From the cell containing the given text, extract its center point as (X, Y) coordinate. 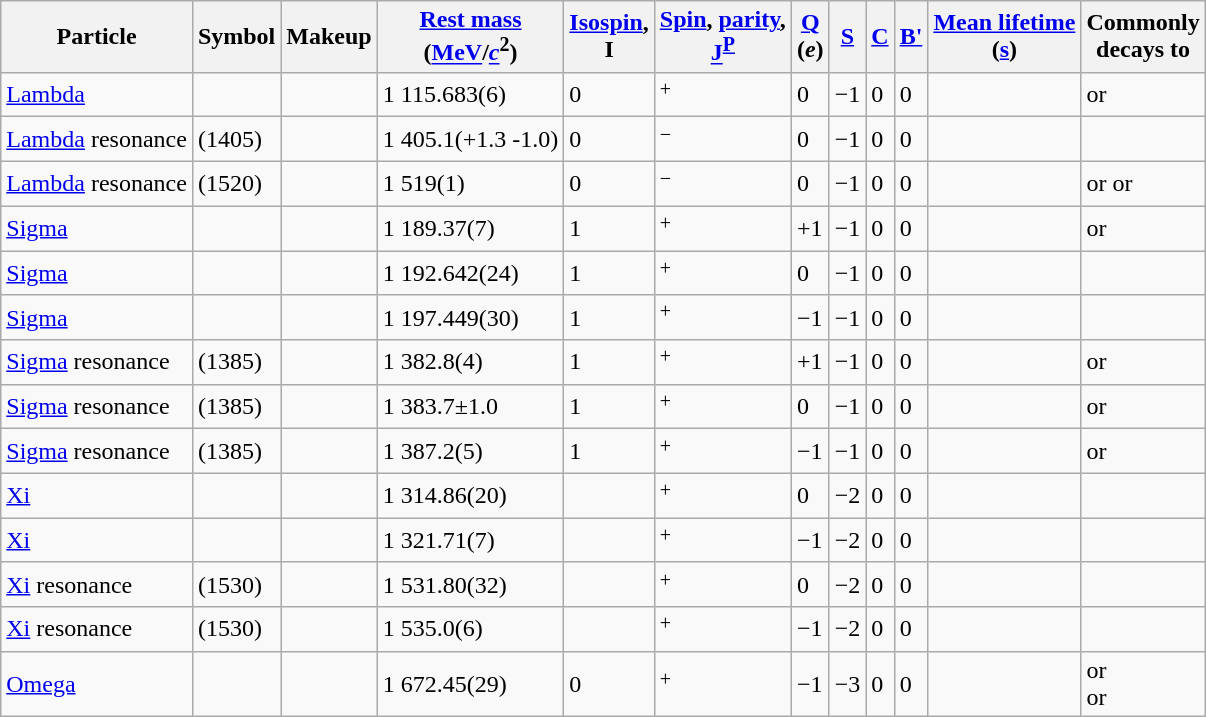
1 531.80(32) (470, 584)
(1520) (236, 184)
1 672.45(29) (470, 684)
Makeup (329, 37)
1 192.642(24) (470, 274)
1 383.7±1.0 (470, 406)
Omega (97, 684)
Spin, parity,JP (722, 37)
1 189.37(7) (470, 228)
Commonly decays to (1143, 37)
1 519(1) (470, 184)
B' (911, 37)
1 115.683(6) (470, 94)
Q (e) (810, 37)
Mean lifetime (s) (1004, 37)
1 387.2(5) (470, 452)
1 314.86(20) (470, 496)
1 321.71(7) (470, 540)
−3 (848, 684)
(1405) (236, 140)
Isospin, I (609, 37)
C (880, 37)
Rest mass (MeV/c2) (470, 37)
Symbol (236, 37)
1 382.8(4) (470, 362)
Particle (97, 37)
1 405.1(+1.3 -1.0) (470, 140)
Lambda (97, 94)
1 197.449(30) (470, 318)
S (848, 37)
1 535.0(6) (470, 630)
